Extract the (X, Y) coordinate from the center of the cell holding the provided text.  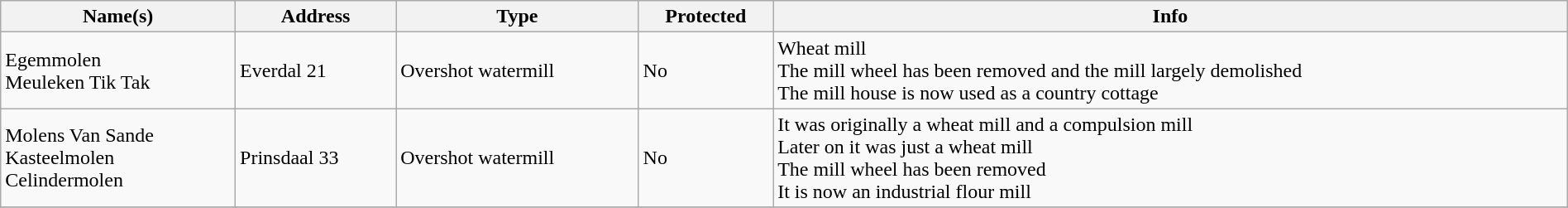
Everdal 21 (316, 70)
Wheat mill The mill wheel has been removed and the mill largely demolished The mill house is now used as a country cottage (1171, 70)
Egemmolen Meuleken Tik Tak (118, 70)
Info (1171, 17)
Protected (706, 17)
Type (518, 17)
Address (316, 17)
Name(s) (118, 17)
Prinsdaal 33 (316, 157)
Molens Van Sande Kasteelmolen Celindermolen (118, 157)
